Detect which cell encompasses the target text, then output its (x, y) center coordinate. 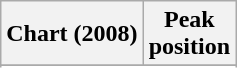
Peakposition (189, 34)
Chart (2008) (72, 34)
